From the cell containing the given text, extract its center point as (X, Y) coordinate. 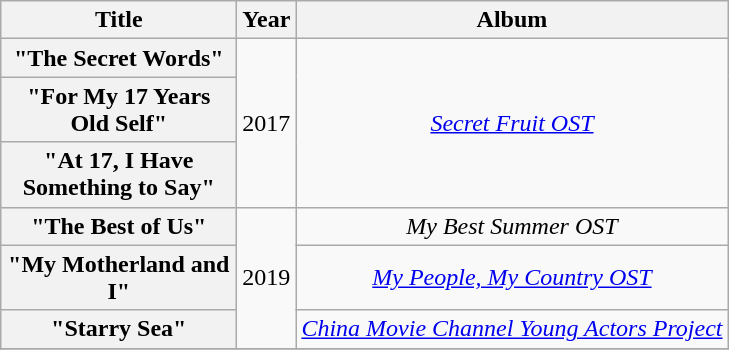
2019 (266, 278)
"For My 17 Years Old Self" (119, 110)
Secret Fruit OST (512, 123)
"My Motherland and I" (119, 278)
China Movie Channel Young Actors Project (512, 329)
"The Secret Words" (119, 58)
"Starry Sea" (119, 329)
My Best Summer OST (512, 226)
Title (119, 20)
2017 (266, 123)
Year (266, 20)
Album (512, 20)
My People, My Country OST (512, 278)
"At 17, I Have Something to Say" (119, 174)
"The Best of Us" (119, 226)
